Find where the given text appears and provide that cell's center as [X, Y] coordinate. 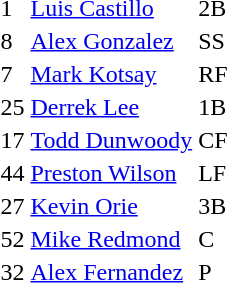
Derrek Lee [112, 107]
Kevin Orie [112, 206]
Alex Gonzalez [112, 41]
Preston Wilson [112, 173]
Mike Redmond [112, 239]
Mark Kotsay [112, 74]
Todd Dunwoody [112, 140]
